Search for the cell housing the specified text and yield its [x, y] center coordinate. 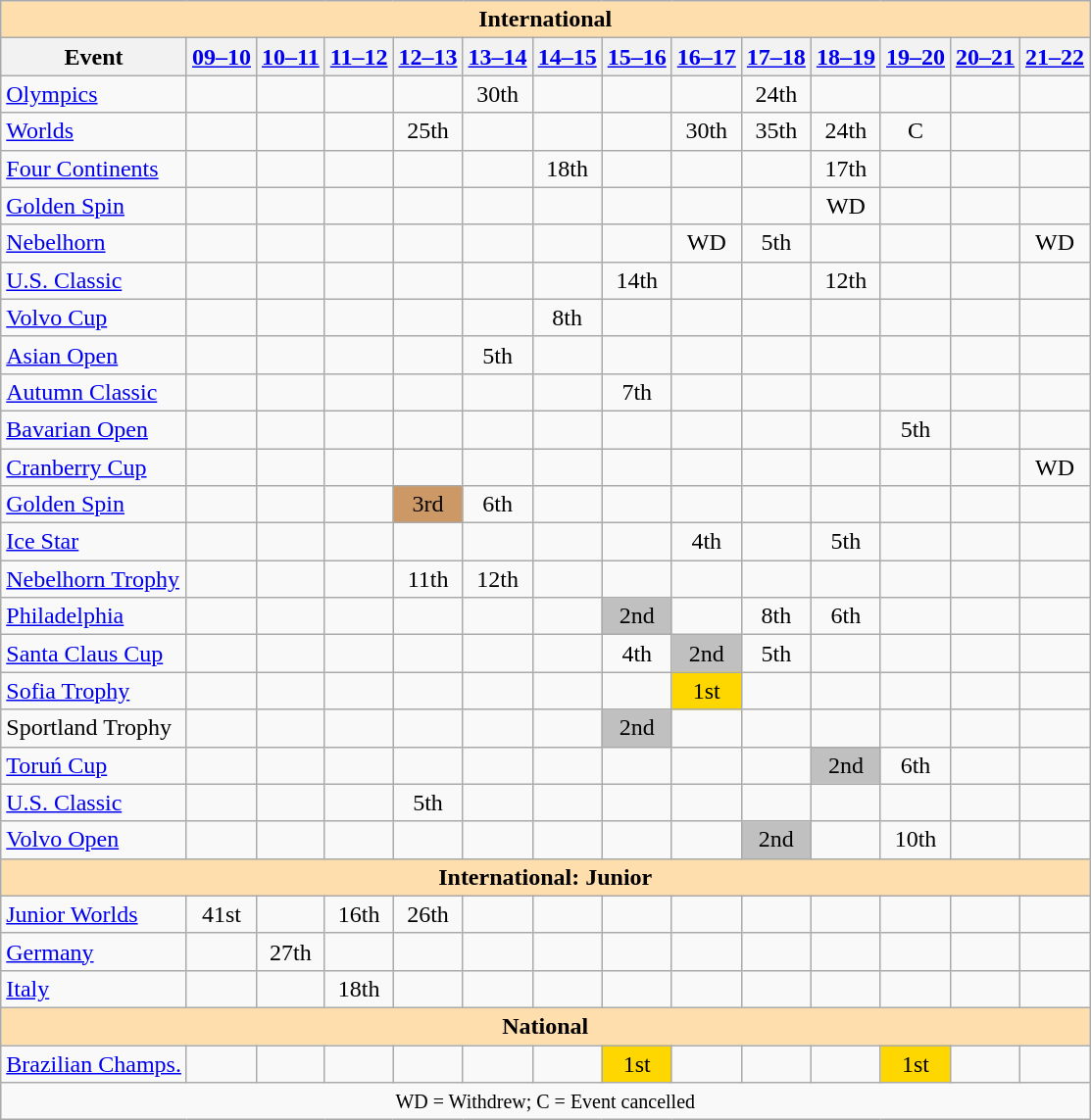
Santa Claus Cup [94, 654]
Event [94, 57]
Sportland Trophy [94, 728]
Junior Worlds [94, 914]
16–17 [706, 57]
Olympics [94, 94]
Asian Open [94, 355]
27th [291, 951]
41st [222, 914]
14–15 [567, 57]
Volvo Open [94, 840]
20–21 [986, 57]
Sofia Trophy [94, 691]
Worlds [94, 131]
13–14 [498, 57]
Germany [94, 951]
3rd [427, 505]
Nebelhorn Trophy [94, 579]
12–13 [427, 57]
09–10 [222, 57]
Brazilian Champs. [94, 1063]
16th [359, 914]
35th [776, 131]
17th [845, 169]
10th [916, 840]
26th [427, 914]
Autumn Classic [94, 392]
14th [637, 280]
11th [427, 579]
Bavarian Open [94, 429]
18–19 [845, 57]
C [916, 131]
National [545, 1026]
Cranberry Cup [94, 467]
Toruń Cup [94, 765]
7th [637, 392]
Ice Star [94, 542]
WD = Withdrew; C = Event cancelled [545, 1101]
International [545, 20]
15–16 [637, 57]
10–11 [291, 57]
Four Continents [94, 169]
Italy [94, 989]
19–20 [916, 57]
21–22 [1055, 57]
11–12 [359, 57]
International: Junior [545, 877]
25th [427, 131]
Philadelphia [94, 616]
17–18 [776, 57]
Nebelhorn [94, 243]
Volvo Cup [94, 317]
